Provide the [X, Y] coordinate of the cell's center where the given text is located.  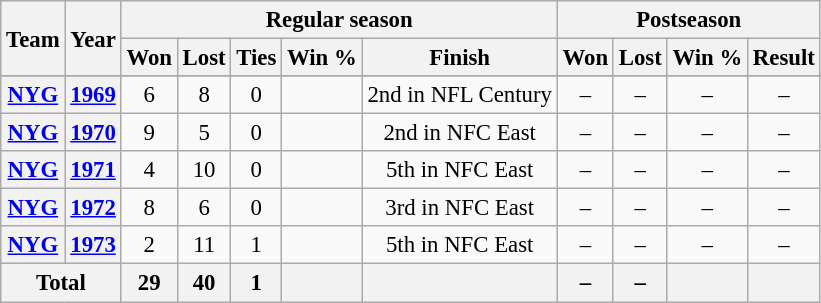
Result [784, 58]
5 [204, 133]
4 [149, 170]
3rd in NFC East [460, 208]
1969 [93, 95]
2nd in NFL Century [460, 95]
11 [204, 245]
2nd in NFC East [460, 133]
9 [149, 133]
1972 [93, 208]
40 [204, 283]
Team [33, 38]
1971 [93, 170]
Total [61, 283]
1973 [93, 245]
Postseason [688, 20]
29 [149, 283]
Finish [460, 58]
Year [93, 38]
Regular season [339, 20]
10 [204, 170]
2 [149, 245]
Ties [256, 58]
1970 [93, 133]
